Extract the (X, Y) coordinate from the center of the cell holding the provided text.  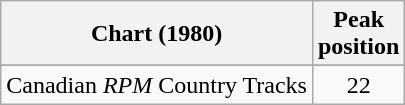
Peakposition (358, 34)
22 (358, 85)
Chart (1980) (157, 34)
Canadian RPM Country Tracks (157, 85)
